For the text-containing cell, return its midpoint in [X, Y] coordinate format. 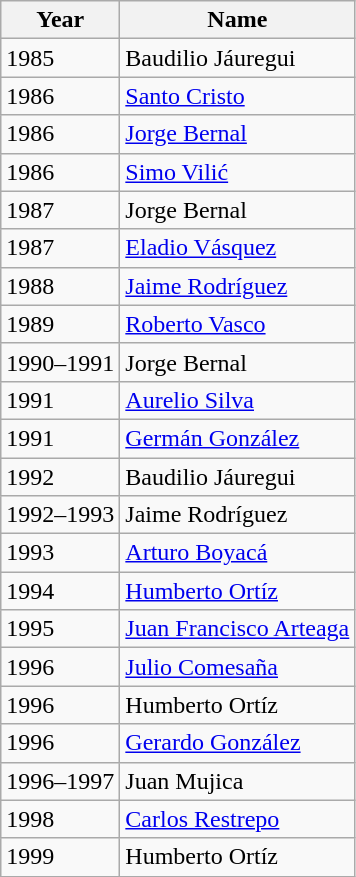
Year [60, 20]
1992 [60, 477]
Juan Francisco Arteaga [238, 629]
1998 [60, 819]
1990–1991 [60, 362]
1993 [60, 553]
Arturo Boyacá [238, 553]
Juan Mujica [238, 781]
Aurelio Silva [238, 400]
Carlos Restrepo [238, 819]
1985 [60, 58]
Germán González [238, 438]
1996–1997 [60, 781]
Santo Cristo [238, 96]
1999 [60, 857]
1995 [60, 629]
Julio Comesaña [238, 667]
Roberto Vasco [238, 324]
1988 [60, 286]
1989 [60, 324]
Simo Vilić [238, 172]
1994 [60, 591]
Eladio Vásquez [238, 248]
Gerardo González [238, 743]
1992–1993 [60, 515]
Name [238, 20]
